Return (x, y) of the center of cell containing provided text 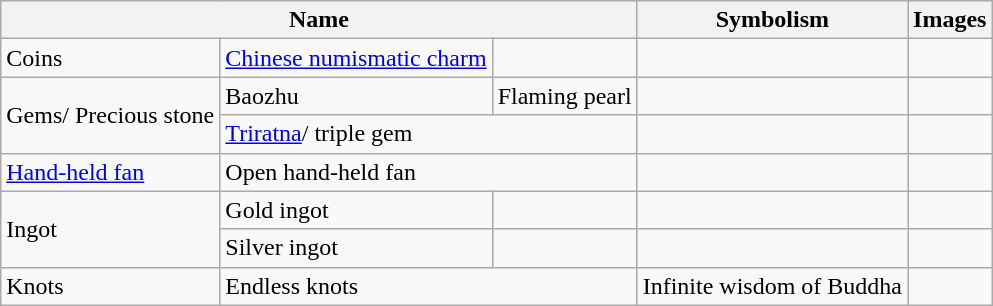
Gold ingot (356, 210)
Coins (110, 58)
Knots (110, 286)
Silver ingot (356, 248)
Gems/ Precious stone (110, 115)
Triratna/ triple gem (428, 134)
Hand-held fan (110, 172)
Endless knots (428, 286)
Name (319, 20)
Ingot (110, 229)
Symbolism (772, 20)
Flaming pearl (564, 96)
Images (950, 20)
Chinese numismatic charm (356, 58)
Open hand-held fan (428, 172)
Infinite wisdom of Buddha (772, 286)
Baozhu (356, 96)
